Search for the cell housing the specified text and yield its (x, y) center coordinate. 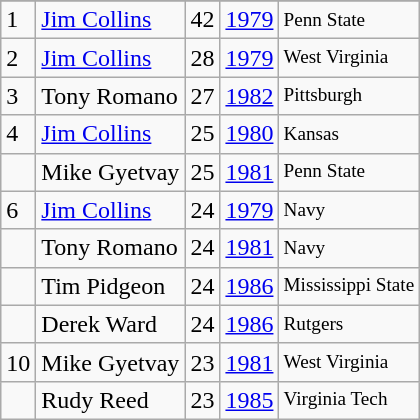
10 (18, 362)
1980 (250, 134)
6 (18, 210)
Mississippi State (349, 286)
Derek Ward (110, 324)
42 (202, 20)
28 (202, 58)
Tim Pidgeon (110, 286)
Pittsburgh (349, 96)
Virginia Tech (349, 400)
Rudy Reed (110, 400)
1 (18, 20)
4 (18, 134)
27 (202, 96)
1985 (250, 400)
Rutgers (349, 324)
Kansas (349, 134)
2 (18, 58)
1982 (250, 96)
3 (18, 96)
